Provide the [X, Y] coordinate of the cell's center where the given text is located.  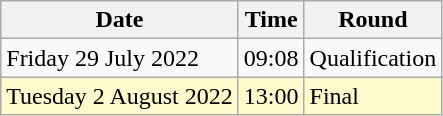
09:08 [271, 58]
13:00 [271, 96]
Final [373, 96]
Friday 29 July 2022 [120, 58]
Time [271, 20]
Qualification [373, 58]
Date [120, 20]
Round [373, 20]
Tuesday 2 August 2022 [120, 96]
